Return the [X, Y] coordinate for the center point of the cell that contains the specified text.  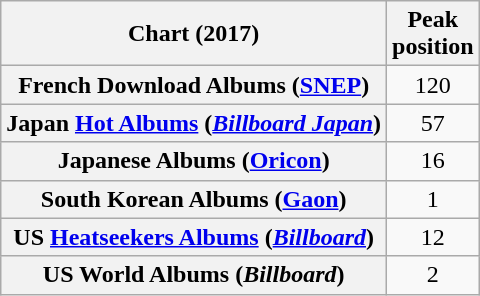
French Download Albums (SNEP) [194, 85]
US Heatseekers Albums (Billboard) [194, 237]
57 [433, 123]
Japan Hot Albums (Billboard Japan) [194, 123]
US World Albums (Billboard) [194, 275]
Chart (2017) [194, 34]
Peakposition [433, 34]
1 [433, 199]
12 [433, 237]
Japanese Albums (Oricon) [194, 161]
2 [433, 275]
South Korean Albums (Gaon) [194, 199]
16 [433, 161]
120 [433, 85]
